Detect which cell encompasses the target text, then output its (x, y) center coordinate. 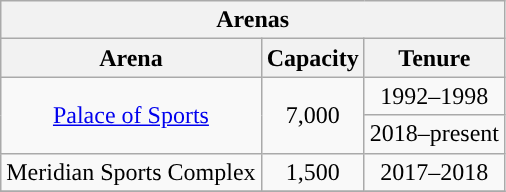
2018–present (434, 134)
1992–1998 (434, 96)
Arena (131, 58)
2017–2018 (434, 172)
1,500 (312, 172)
Meridian Sports Complex (131, 172)
Tenure (434, 58)
7,000 (312, 115)
Palace of Sports (131, 115)
Capacity (312, 58)
Arenas (253, 20)
